Capture the cell that displays the provided text and extract its (X, Y) central coordinate. 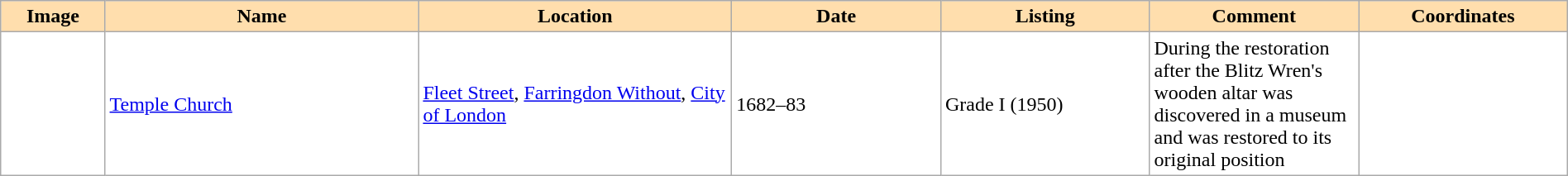
Listing (1045, 17)
Coordinates (1464, 17)
Fleet Street, Farringdon Without, City of London (576, 104)
Location (576, 17)
Name (261, 17)
During the restoration after the Blitz Wren's wooden altar was discovered in a museum and was restored to its original position (1254, 104)
Temple Church (261, 104)
Image (53, 17)
Comment (1254, 17)
Grade I (1950) (1045, 104)
1682–83 (837, 104)
Date (837, 17)
